Extract the (X, Y) coordinate from the center of the cell holding the provided text.  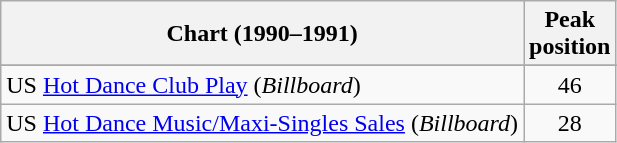
Chart (1990–1991) (262, 34)
28 (570, 123)
US Hot Dance Club Play (Billboard) (262, 85)
Peakposition (570, 34)
US Hot Dance Music/Maxi-Singles Sales (Billboard) (262, 123)
46 (570, 85)
